Return the (X, Y) coordinate for the center point of the cell that contains the specified text.  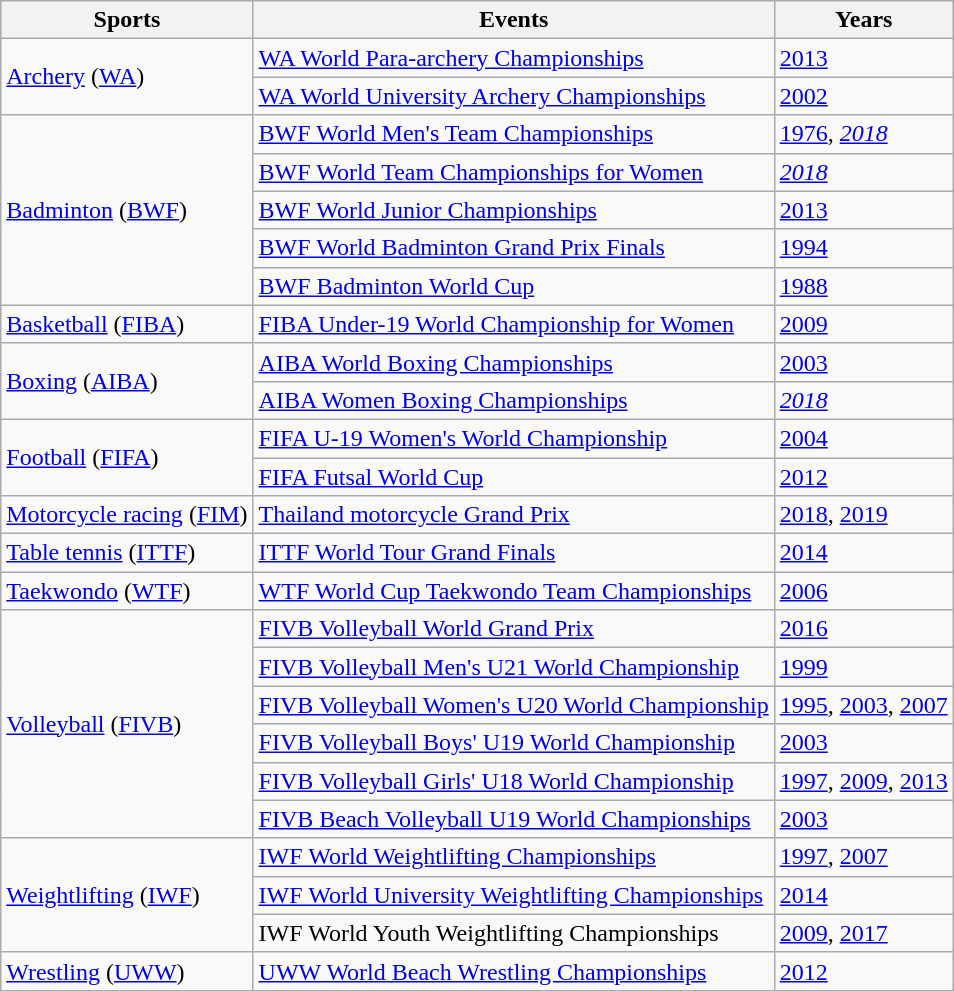
2016 (864, 629)
WA World Para-archery Championships (514, 58)
1995, 2003, 2007 (864, 705)
1988 (864, 286)
2018, 2019 (864, 515)
UWW World Beach Wrestling Championships (514, 971)
FIVB Volleyball World Grand Prix (514, 629)
Volleyball (FIVB) (127, 724)
BWF Badminton World Cup (514, 286)
IWF World Youth Weightlifting Championships (514, 933)
Thailand motorcycle Grand Prix (514, 515)
2002 (864, 96)
1997, 2007 (864, 857)
BWF World Badminton Grand Prix Finals (514, 248)
2006 (864, 591)
Archery (WA) (127, 77)
FIVB Beach Volleyball U19 World Championships (514, 819)
Years (864, 20)
WTF World Cup Taekwondo Team Championships (514, 591)
Table tennis (ITTF) (127, 553)
1997, 2009, 2013 (864, 781)
Weightlifting (IWF) (127, 895)
FIVB Volleyball Women's U20 World Championship (514, 705)
2004 (864, 438)
Motorcycle racing (FIM) (127, 515)
2009, 2017 (864, 933)
BWF World Team Championships for Women (514, 172)
Events (514, 20)
FIFA U-19 Women's World Championship (514, 438)
1999 (864, 667)
2009 (864, 324)
ITTF World Tour Grand Finals (514, 553)
AIBA Women Boxing Championships (514, 400)
Football (FIFA) (127, 457)
FIVB Volleyball Men's U21 World Championship (514, 667)
1994 (864, 248)
Wrestling (UWW) (127, 971)
1976, 2018 (864, 134)
Taekwondo (WTF) (127, 591)
FIVB Volleyball Boys' U19 World Championship (514, 743)
BWF World Men's Team Championships (514, 134)
Sports (127, 20)
FIFA Futsal World Cup (514, 477)
Basketball (FIBA) (127, 324)
AIBA World Boxing Championships (514, 362)
IWF World University Weightlifting Championships (514, 895)
BWF World Junior Championships (514, 210)
FIBA Under-19 World Championship for Women (514, 324)
IWF World Weightlifting Championships (514, 857)
Boxing (AIBA) (127, 381)
Badminton (BWF) (127, 210)
WA World University Archery Championships (514, 96)
FIVB Volleyball Girls' U18 World Championship (514, 781)
